Search for the cell housing the specified text and yield its (x, y) center coordinate. 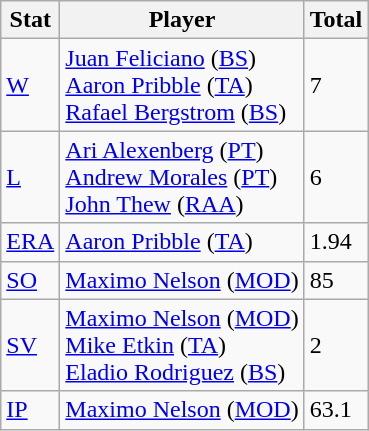
Total (336, 20)
ERA (30, 242)
Aaron Pribble (TA) (182, 242)
2 (336, 345)
6 (336, 177)
7 (336, 85)
SO (30, 280)
Player (182, 20)
Maximo Nelson (MOD)Mike Etkin (TA)Eladio Rodriguez (BS) (182, 345)
Stat (30, 20)
SV (30, 345)
1.94 (336, 242)
Ari Alexenberg (PT)Andrew Morales (PT) John Thew (RAA) (182, 177)
IP (30, 410)
63.1 (336, 410)
85 (336, 280)
Juan Feliciano (BS)Aaron Pribble (TA)Rafael Bergstrom (BS) (182, 85)
W (30, 85)
L (30, 177)
